Find where the given text appears and provide that cell's center as [x, y] coordinate. 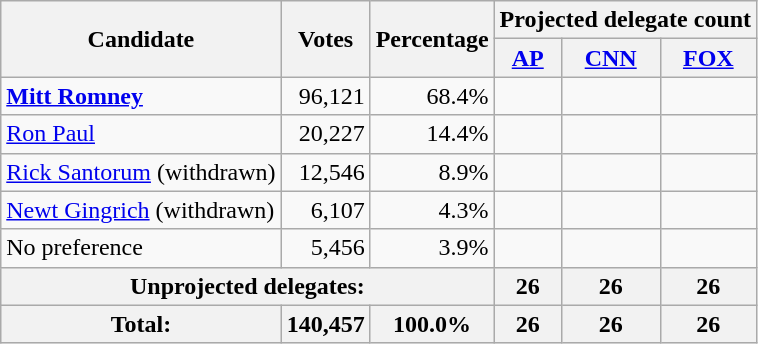
Votes [326, 39]
96,121 [326, 96]
140,457 [326, 324]
6,107 [326, 210]
5,456 [326, 248]
Total: [141, 324]
68.4% [432, 96]
AP [528, 58]
14.4% [432, 134]
20,227 [326, 134]
8.9% [432, 172]
4.3% [432, 210]
Candidate [141, 39]
No preference [141, 248]
Percentage [432, 39]
100.0% [432, 324]
12,546 [326, 172]
Ron Paul [141, 134]
Mitt Romney [141, 96]
CNN [610, 58]
Rick Santorum (withdrawn) [141, 172]
Projected delegate count [626, 20]
FOX [708, 58]
Unprojected delegates: [248, 286]
3.9% [432, 248]
Newt Gingrich (withdrawn) [141, 210]
